Return the [x, y] coordinate for the center point of the cell that contains the specified text.  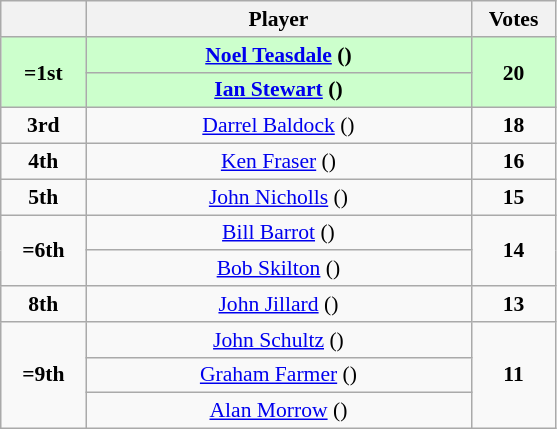
4th [44, 162]
5th [44, 197]
John Jillard () [278, 304]
=9th [44, 376]
15 [514, 197]
8th [44, 304]
=6th [44, 250]
=1st [44, 72]
20 [514, 72]
3rd [44, 126]
Bob Skilton () [278, 269]
Bill Barrot () [278, 233]
14 [514, 250]
Votes [514, 19]
Player [278, 19]
Ken Fraser () [278, 162]
11 [514, 376]
16 [514, 162]
Noel Teasdale () [278, 55]
John Schultz () [278, 340]
Graham Farmer () [278, 375]
Ian Stewart () [278, 90]
John Nicholls () [278, 197]
18 [514, 126]
Darrel Baldock () [278, 126]
Alan Morrow () [278, 411]
13 [514, 304]
